Provide the (x, y) coordinate of the cell's center where the given text is located.  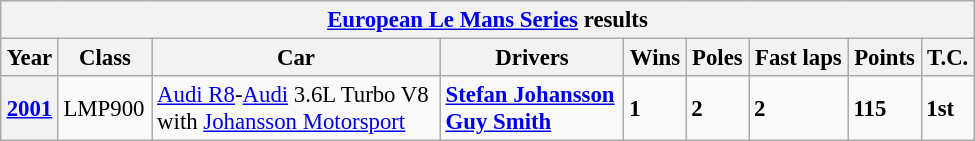
Fast laps (798, 58)
115 (884, 108)
Drivers (532, 58)
1 (655, 108)
Class (105, 58)
Stefan Johansson Guy Smith (532, 108)
T.C. (948, 58)
Points (884, 58)
Poles (718, 58)
1st (948, 108)
2001 (30, 108)
Audi R8-Audi 3.6L Turbo V8 with Johansson Motorsport (296, 108)
Year (30, 58)
LMP900 (105, 108)
Wins (655, 58)
Car (296, 58)
European Le Mans Series results (488, 20)
